Identify which cell holds the provided text, then report its [x, y] central coordinate. 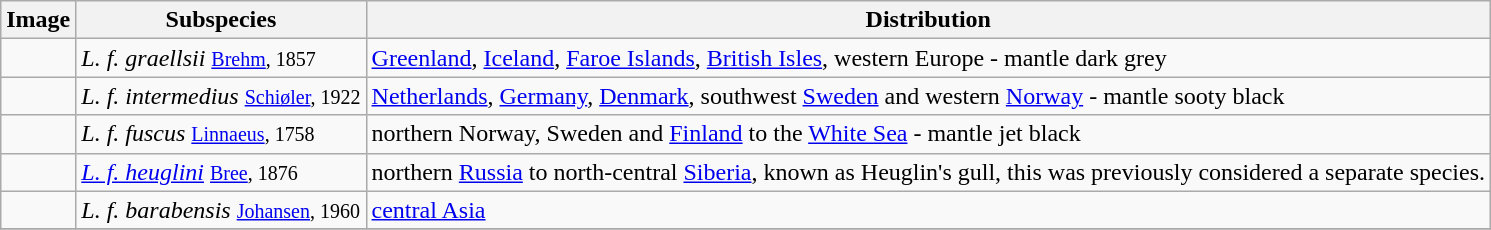
L. f. intermedius Schiøler, 1922 [221, 96]
Subspecies [221, 20]
L. f. heuglini Bree, 1876 [221, 172]
Netherlands, Germany, Denmark, southwest Sweden and western Norway - mantle sooty black [928, 96]
L. f. graellsii Brehm, 1857 [221, 58]
Distribution [928, 20]
northern Norway, Sweden and Finland to the White Sea - mantle jet black [928, 134]
central Asia [928, 210]
northern Russia to north-central Siberia, known as Heuglin's gull, this was previously considered a separate species. [928, 172]
L. f. fuscus Linnaeus, 1758 [221, 134]
L. f. barabensis Johansen, 1960 [221, 210]
Image [38, 20]
Greenland, Iceland, Faroe Islands, British Isles, western Europe - mantle dark grey [928, 58]
